Determine the (X, Y) coordinate at the center of the cell enclosing the given text.  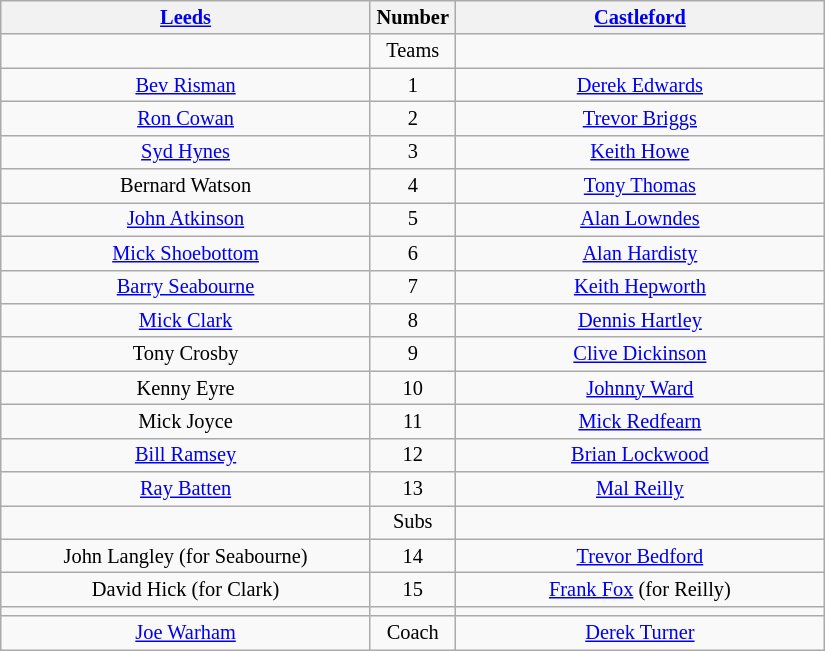
Leeds (186, 17)
12 (412, 455)
Alan Lowndes (640, 219)
Keith Hepworth (640, 287)
Mick Joyce (186, 421)
Coach (412, 633)
Teams (412, 51)
Mal Reilly (640, 489)
10 (412, 388)
Subs (412, 522)
Trevor Briggs (640, 118)
Mick Redfearn (640, 421)
8 (412, 320)
Castleford (640, 17)
1 (412, 85)
Ron Cowan (186, 118)
5 (412, 219)
6 (412, 253)
9 (412, 354)
Derek Turner (640, 633)
Derek Edwards (640, 85)
Ray Batten (186, 489)
Number (412, 17)
Johnny Ward (640, 388)
Mick Shoebottom (186, 253)
Kenny Eyre (186, 388)
Trevor Bedford (640, 556)
3 (412, 152)
4 (412, 186)
Bill Ramsey (186, 455)
Keith Howe (640, 152)
Tony Thomas (640, 186)
John Langley (for Seabourne) (186, 556)
David Hick (for Clark) (186, 589)
Alan Hardisty (640, 253)
Bev Risman (186, 85)
John Atkinson (186, 219)
Barry Seabourne (186, 287)
14 (412, 556)
Clive Dickinson (640, 354)
Dennis Hartley (640, 320)
Tony Crosby (186, 354)
15 (412, 589)
7 (412, 287)
11 (412, 421)
Frank Fox (for Reilly) (640, 589)
Joe Warham (186, 633)
Mick Clark (186, 320)
Bernard Watson (186, 186)
Syd Hynes (186, 152)
13 (412, 489)
2 (412, 118)
Brian Lockwood (640, 455)
